Determine the [X, Y] coordinate at the center of the cell enclosing the given text.  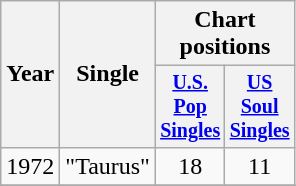
18 [190, 166]
1972 [30, 166]
Year [30, 74]
Single [108, 74]
Chart positions [224, 34]
"Taurus" [108, 166]
11 [260, 166]
USSoul Singles [260, 106]
U.S. Pop Singles [190, 106]
